From the cell containing the given text, extract its center point as [x, y] coordinate. 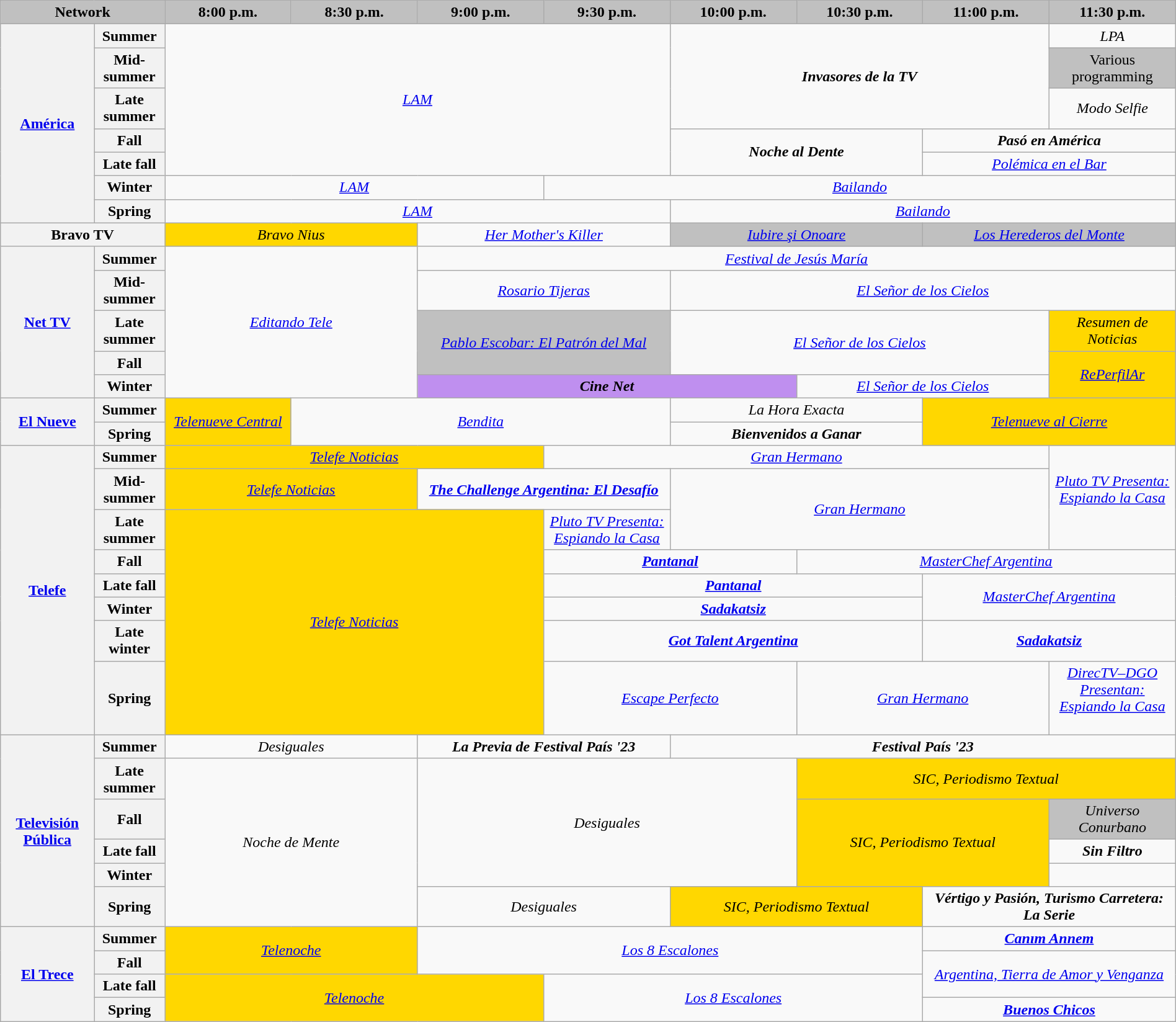
10:30 p.m. [860, 12]
Her Mother's Killer [543, 235]
El Nueve [47, 422]
Bendita [480, 422]
Iubire şi Onoare [796, 235]
Canım Annem [1049, 939]
Various programming [1112, 68]
Festival de Jesús María [796, 258]
Telenueve Central [228, 422]
Resumen de Noticias [1112, 330]
Argentina, Tierra de Amor y Venganza [1049, 974]
10:00 p.m. [733, 12]
9:30 p.m. [607, 12]
Net TV [47, 322]
América [47, 123]
Bienvenidos a Ganar [796, 434]
El Trece [47, 974]
Modo Selfie [1112, 108]
11:00 p.m. [986, 12]
Noche de Mente [292, 843]
La Previa de Festival País '23 [543, 746]
The Challenge Argentina: El Desafío [543, 489]
Pasó en América [1049, 140]
Editando Tele [292, 322]
Polémica en el Bar [1049, 164]
Network [83, 12]
Invasores de la TV [860, 76]
9:00 p.m. [481, 12]
Universo Conurbano [1112, 819]
Buenos Chicos [1049, 1010]
11:30 p.m. [1112, 12]
Telenueve al Cierre [1049, 422]
Noche al Dente [796, 152]
LPA [1112, 36]
Los Herederos del Monte [1049, 235]
8:30 p.m. [354, 12]
Got Talent Argentina [733, 640]
RePerfilAr [1112, 375]
DirecTV–DGO Presentan: Espiando la Casa [1112, 697]
Bravo TV [83, 235]
Cine Net [607, 387]
8:00 p.m. [228, 12]
Televisión Pública [47, 830]
Sin Filtro [1112, 851]
Telefe [47, 590]
Late winter [130, 640]
Festival País '23 [923, 746]
La Hora Exacta [796, 410]
Vértigo y Pasión, Turismo Carretera: La Serie [1049, 907]
Bravo Nius [292, 235]
Escape Perfecto [670, 697]
Rosario Tijeras [543, 290]
Pablo Escobar: El Patrón del Mal [543, 343]
